Return [x, y] of the center of cell containing provided text 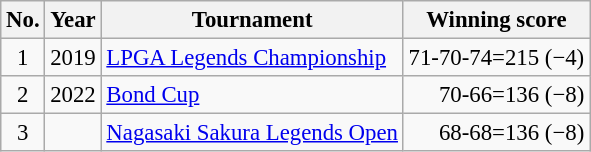
Tournament [252, 20]
70-66=136 (−8) [496, 95]
2019 [73, 58]
71-70-74=215 (−4) [496, 58]
LPGA Legends Championship [252, 58]
Year [73, 20]
Winning score [496, 20]
No. [23, 20]
2 [23, 95]
68-68=136 (−8) [496, 133]
Bond Cup [252, 95]
3 [23, 133]
2022 [73, 95]
Nagasaki Sakura Legends Open [252, 133]
1 [23, 58]
